Determine the (x, y) coordinate at the center of the cell enclosing the given text.  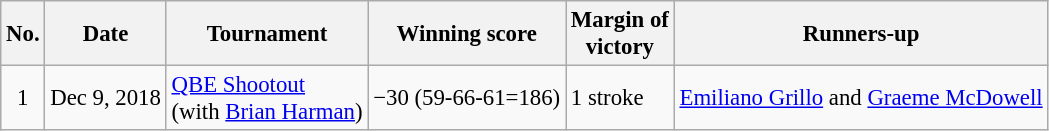
Date (106, 34)
−30 (59-66-61=186) (467, 98)
1 stroke (620, 98)
No. (23, 34)
Tournament (267, 34)
Runners-up (861, 34)
1 (23, 98)
Margin ofvictory (620, 34)
Winning score (467, 34)
Emiliano Grillo and Graeme McDowell (861, 98)
Dec 9, 2018 (106, 98)
QBE Shootout(with Brian Harman) (267, 98)
